Output the [x, y] coordinate of the center of the cell containing the given text.  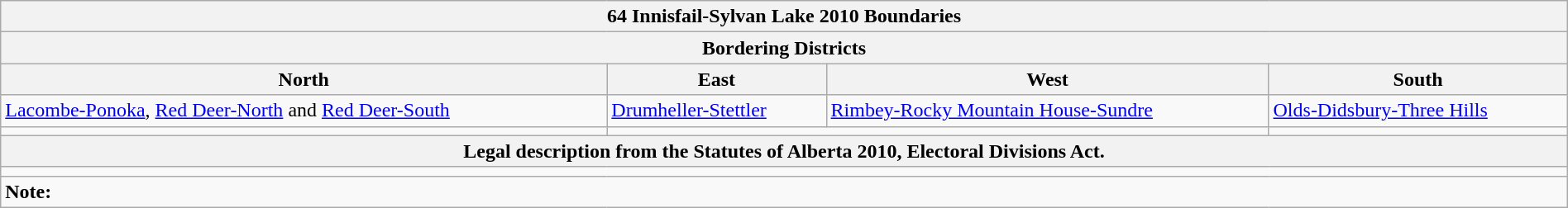
Rimbey-Rocky Mountain House-Sundre [1047, 111]
Bordering Districts [784, 48]
Olds-Didsbury-Three Hills [1417, 111]
Lacombe-Ponoka, Red Deer-North and Red Deer-South [304, 111]
East [716, 79]
North [304, 79]
Legal description from the Statutes of Alberta 2010, Electoral Divisions Act. [784, 151]
South [1417, 79]
Drumheller-Stettler [716, 111]
West [1047, 79]
64 Innisfail-Sylvan Lake 2010 Boundaries [784, 17]
Note: [784, 191]
